Scan for the cell matching the given text and deliver its (x, y) coordinate at center. 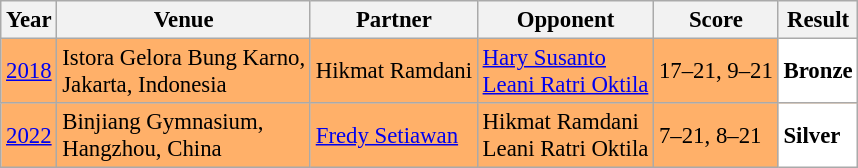
Partner (394, 20)
7–21, 8–21 (716, 136)
2022 (29, 136)
Hikmat Ramdani Leani Ratri Oktila (565, 136)
Silver (818, 136)
Bronze (818, 72)
Fredy Setiawan (394, 136)
Istora Gelora Bung Karno,Jakarta, Indonesia (184, 72)
Binjiang Gymnasium,Hangzhou, China (184, 136)
17–21, 9–21 (716, 72)
Year (29, 20)
Hikmat Ramdani (394, 72)
Venue (184, 20)
Hary Susanto Leani Ratri Oktila (565, 72)
Score (716, 20)
2018 (29, 72)
Result (818, 20)
Opponent (565, 20)
